Provide the (X, Y) coordinate of the cell's center where the given text is located.  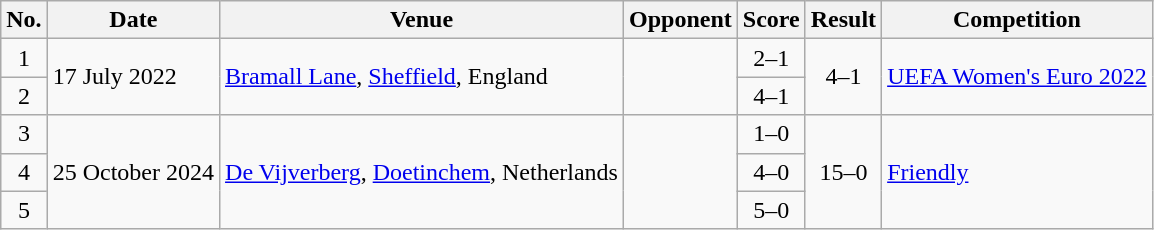
1 (24, 58)
4 (24, 172)
1–0 (771, 134)
Date (133, 20)
No. (24, 20)
2–1 (771, 58)
4–0 (771, 172)
5–0 (771, 210)
2 (24, 96)
Result (843, 20)
3 (24, 134)
17 July 2022 (133, 77)
De Vijverberg, Doetinchem, Netherlands (422, 172)
Competition (1018, 20)
Opponent (680, 20)
5 (24, 210)
Bramall Lane, Sheffield, England (422, 77)
Score (771, 20)
25 October 2024 (133, 172)
UEFA Women's Euro 2022 (1018, 77)
Friendly (1018, 172)
Venue (422, 20)
15–0 (843, 172)
